Find where the given text appears and provide that cell's center as [x, y] coordinate. 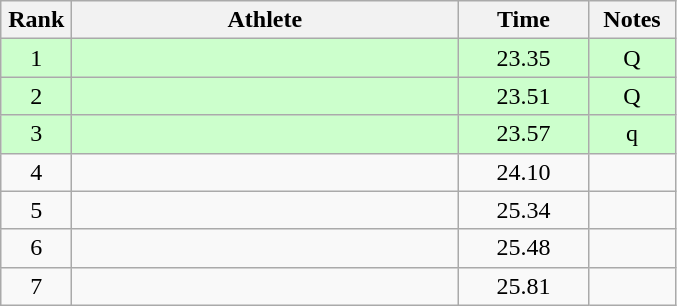
6 [36, 248]
25.34 [524, 210]
Notes [632, 20]
25.48 [524, 248]
Athlete [265, 20]
4 [36, 172]
24.10 [524, 172]
Time [524, 20]
23.51 [524, 96]
3 [36, 134]
7 [36, 286]
23.35 [524, 58]
1 [36, 58]
Rank [36, 20]
q [632, 134]
5 [36, 210]
2 [36, 96]
25.81 [524, 286]
23.57 [524, 134]
